For the text-containing cell, return its midpoint in (x, y) coordinate format. 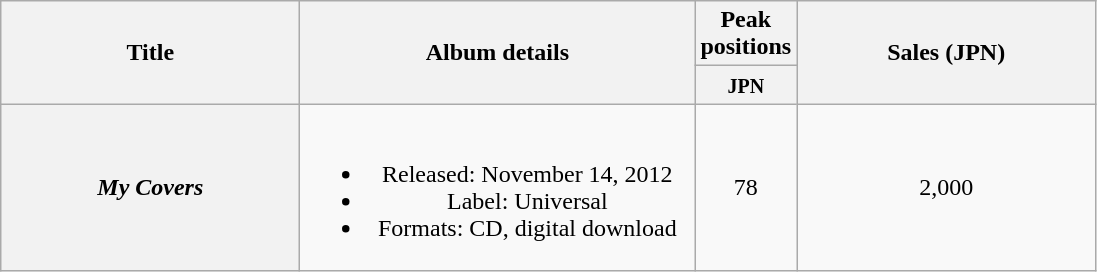
Released: November 14, 2012 Label: UniversalFormats: CD, digital download (498, 188)
Title (150, 52)
My Covers (150, 188)
JPN (746, 85)
2,000 (946, 188)
Sales (JPN) (946, 52)
Peak positions (746, 34)
78 (746, 188)
Album details (498, 52)
